Provide the [X, Y] coordinate of the cell's center where the given text is located.  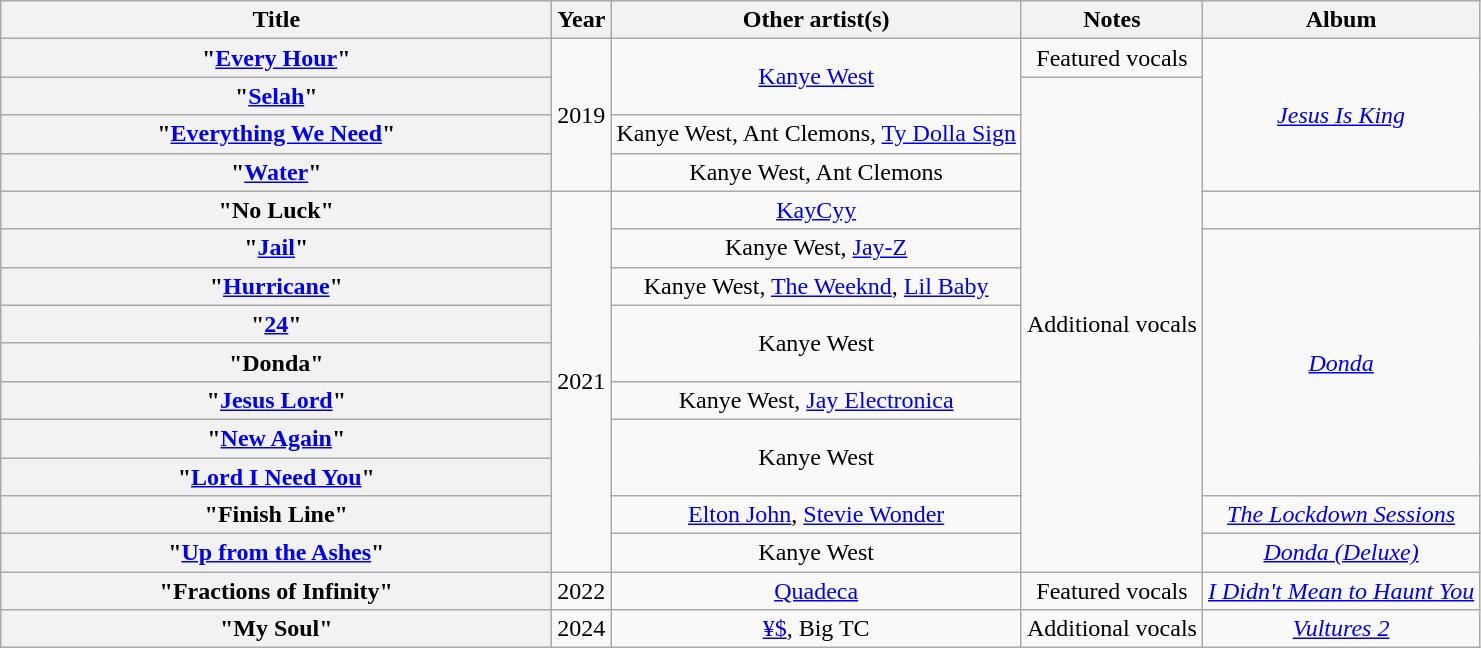
Kanye West, Ant Clemons, Ty Dolla Sign [816, 134]
Kanye West, Ant Clemons [816, 172]
"My Soul" [276, 629]
Year [582, 20]
The Lockdown Sessions [1340, 515]
2021 [582, 382]
¥$, Big TC [816, 629]
"No Luck" [276, 210]
"Hurricane" [276, 286]
I Didn't Mean to Haunt You [1340, 591]
Album [1340, 20]
"Fractions of Infinity" [276, 591]
"Lord I Need You" [276, 477]
KayCyy [816, 210]
"Finish Line" [276, 515]
Notes [1112, 20]
Other artist(s) [816, 20]
"24" [276, 324]
Quadeca [816, 591]
"Up from the Ashes" [276, 553]
2022 [582, 591]
"Donda" [276, 362]
Donda (Deluxe) [1340, 553]
Elton John, Stevie Wonder [816, 515]
"Selah" [276, 96]
Kanye West, Jay Electronica [816, 400]
Jesus Is King [1340, 115]
2019 [582, 115]
"Every Hour" [276, 58]
Kanye West, The Weeknd, Lil Baby [816, 286]
Kanye West, Jay-Z [816, 248]
Title [276, 20]
"Everything We Need" [276, 134]
"Jesus Lord" [276, 400]
"Water" [276, 172]
Vultures 2 [1340, 629]
Donda [1340, 362]
"New Again" [276, 438]
"Jail" [276, 248]
2024 [582, 629]
